Scan for the cell matching the given text and deliver its (x, y) coordinate at center. 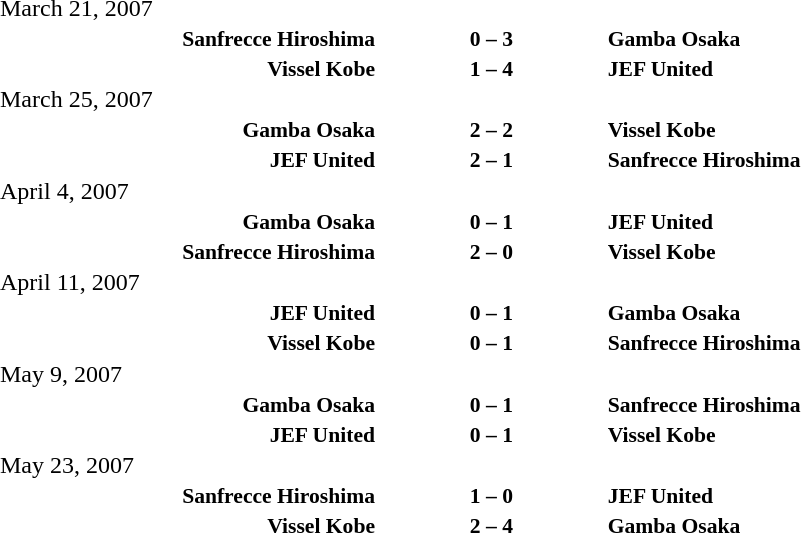
1 – 0 (492, 496)
0 – 3 (492, 38)
2 – 2 (492, 130)
1 – 4 (492, 68)
2 – 0 (492, 252)
2 – 1 (492, 160)
